Determine the (x, y) coordinate at the center of the cell enclosing the given text.  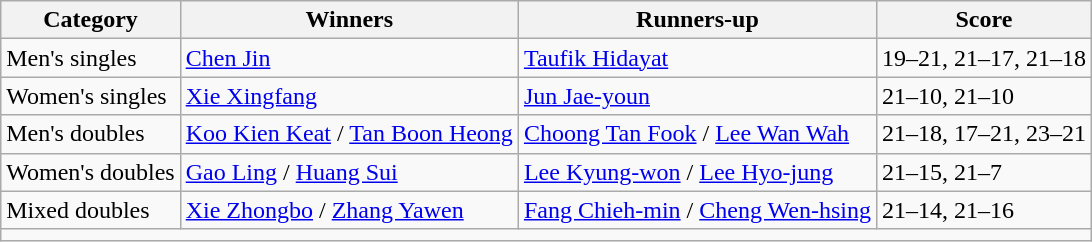
19–21, 21–17, 21–18 (984, 58)
Category (90, 20)
Winners (349, 20)
Xie Xingfang (349, 96)
Jun Jae-youn (697, 96)
21–15, 21–7 (984, 172)
Women's singles (90, 96)
Men's doubles (90, 134)
21–14, 21–16 (984, 210)
Chen Jin (349, 58)
Runners-up (697, 20)
Koo Kien Keat / Tan Boon Heong (349, 134)
21–10, 21–10 (984, 96)
Score (984, 20)
Choong Tan Fook / Lee Wan Wah (697, 134)
Men's singles (90, 58)
Fang Chieh-min / Cheng Wen-hsing (697, 210)
Women's doubles (90, 172)
Mixed doubles (90, 210)
21–18, 17–21, 23–21 (984, 134)
Gao Ling / Huang Sui (349, 172)
Xie Zhongbo / Zhang Yawen (349, 210)
Lee Kyung-won / Lee Hyo-jung (697, 172)
Taufik Hidayat (697, 58)
